Determine the [x, y] coordinate at the center of the cell enclosing the given text.  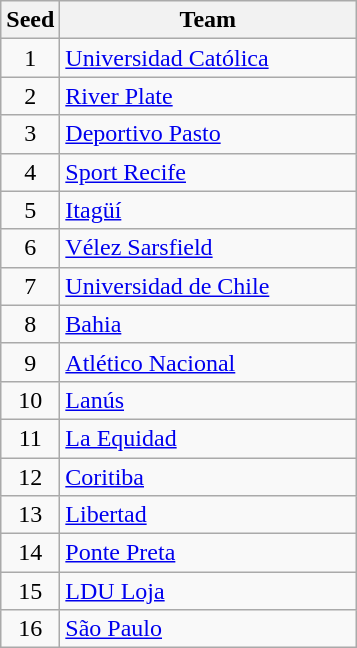
São Paulo [208, 629]
Ponte Preta [208, 553]
16 [30, 629]
4 [30, 172]
Bahia [208, 324]
Atlético Nacional [208, 362]
2 [30, 96]
Vélez Sarsfield [208, 248]
Universidad Católica [208, 58]
LDU Loja [208, 591]
3 [30, 134]
Sport Recife [208, 172]
Coritiba [208, 477]
8 [30, 324]
River Plate [208, 96]
Deportivo Pasto [208, 134]
9 [30, 362]
La Equidad [208, 438]
14 [30, 553]
Seed [30, 20]
Lanús [208, 400]
1 [30, 58]
5 [30, 210]
15 [30, 591]
10 [30, 400]
6 [30, 248]
Universidad de Chile [208, 286]
Libertad [208, 515]
12 [30, 477]
11 [30, 438]
Team [208, 20]
Itagüí [208, 210]
13 [30, 515]
7 [30, 286]
